Determine the [x, y] coordinate at the center of the cell enclosing the given text.  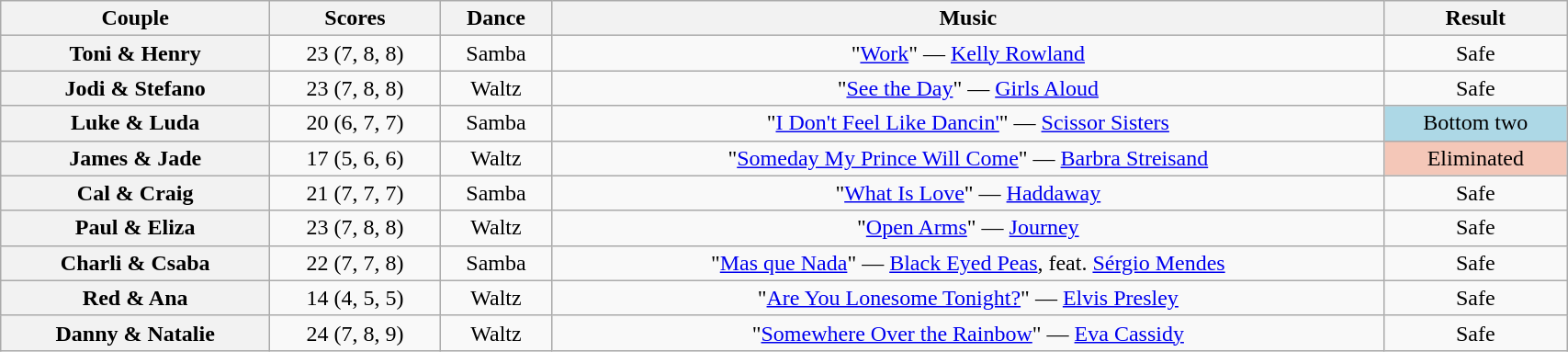
"Mas que Nada" — Black Eyed Peas, feat. Sérgio Mendes [968, 263]
"See the Day" — Girls Aloud [968, 88]
Luke & Luda [136, 123]
"Open Arms" — Journey [968, 228]
Danny & Natalie [136, 333]
22 (7, 7, 8) [355, 263]
Scores [355, 18]
14 (4, 5, 5) [355, 298]
24 (7, 8, 9) [355, 333]
Bottom two [1475, 123]
"Work" — Kelly Rowland [968, 53]
"What Is Love" — Haddaway [968, 193]
"Are You Lonesome Tonight?" — Elvis Presley [968, 298]
Music [968, 18]
Toni & Henry [136, 53]
17 (5, 6, 6) [355, 158]
Jodi & Stefano [136, 88]
Couple [136, 18]
Eliminated [1475, 158]
"Someday My Prince Will Come" — Barbra Streisand [968, 158]
20 (6, 7, 7) [355, 123]
Charli & Csaba [136, 263]
21 (7, 7, 7) [355, 193]
Paul & Eliza [136, 228]
"Somewhere Over the Rainbow" — Eva Cassidy [968, 333]
Result [1475, 18]
Dance [496, 18]
Cal & Craig [136, 193]
Red & Ana [136, 298]
"I Don't Feel Like Dancin'" — Scissor Sisters [968, 123]
James & Jade [136, 158]
